Identify which cell holds the provided text, then report its (X, Y) central coordinate. 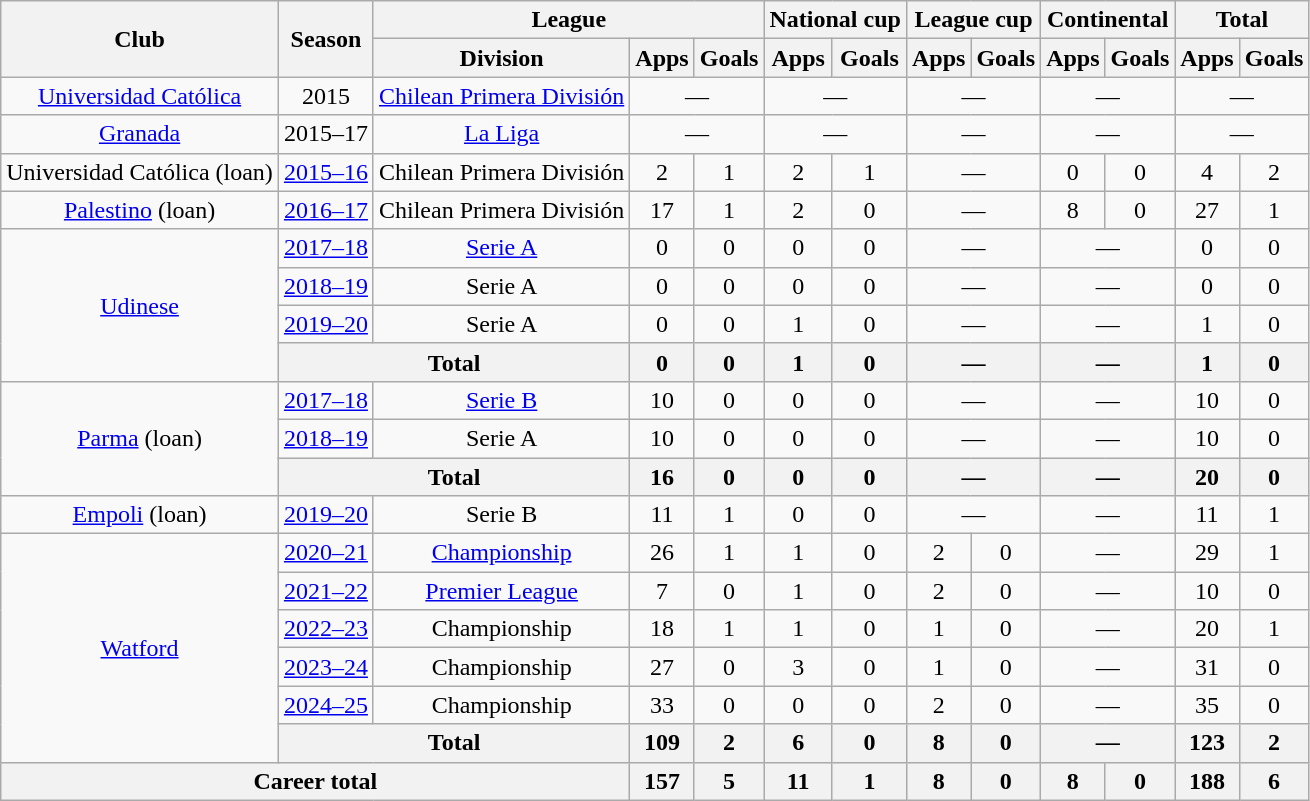
Watford (140, 648)
35 (1207, 705)
2015 (326, 96)
18 (662, 629)
29 (1207, 553)
2023–24 (326, 667)
26 (662, 553)
7 (662, 591)
Palestino (loan) (140, 210)
17 (662, 210)
109 (662, 743)
League cup (973, 20)
Continental (1108, 20)
5 (729, 781)
Udinese (140, 305)
2016–17 (326, 210)
188 (1207, 781)
Division (501, 58)
Parma (loan) (140, 438)
4 (1207, 172)
2015–16 (326, 172)
Club (140, 39)
16 (662, 477)
Universidad Católica (loan) (140, 172)
National cup (835, 20)
157 (662, 781)
Premier League (501, 591)
League (568, 20)
2024–25 (326, 705)
31 (1207, 667)
Granada (140, 134)
Career total (316, 781)
Season (326, 39)
La Liga (501, 134)
2021–22 (326, 591)
2022–23 (326, 629)
3 (798, 667)
Empoli (loan) (140, 515)
2015–17 (326, 134)
Universidad Católica (140, 96)
2020–21 (326, 553)
123 (1207, 743)
33 (662, 705)
